Find where the given text appears and provide that cell's center as [X, Y] coordinate. 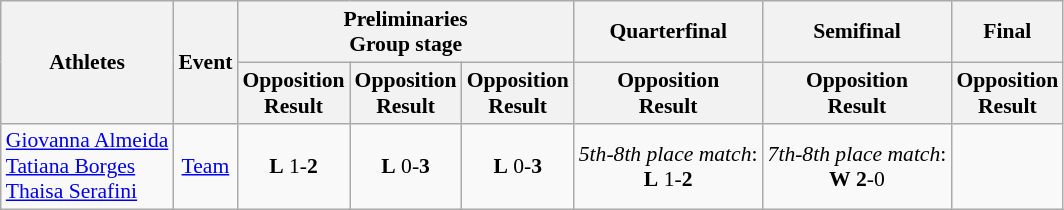
Giovanna AlmeidaTatiana BorgesThaisa Serafini [88, 166]
Quarterfinal [668, 32]
Team [205, 166]
5th-8th place match: L 1-2 [668, 166]
7th-8th place match: W 2-0 [858, 166]
Athletes [88, 62]
L 1-2 [293, 166]
Event [205, 62]
PreliminariesGroup stage [405, 32]
Final [1007, 32]
Semifinal [858, 32]
